Output the (X, Y) coordinate of the center of the cell containing the given text.  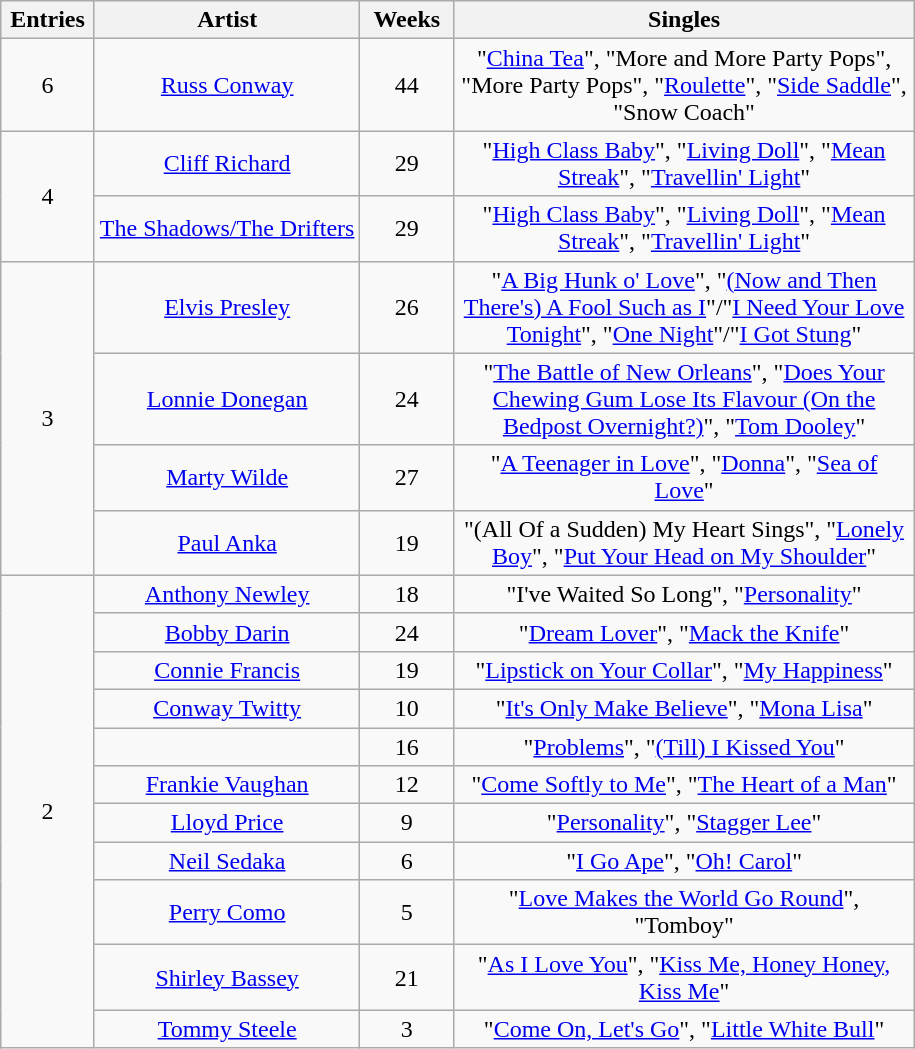
"As I Love You", "Kiss Me, Honey Honey, Kiss Me" (684, 978)
26 (407, 307)
Cliff Richard (227, 164)
Lloyd Price (227, 823)
"Personality", "Stagger Lee" (684, 823)
"The Battle of New Orleans", "Does Your Chewing Gum Lose Its Flavour (On the Bedpost Overnight?)", "Tom Dooley" (684, 399)
"China Tea", "More and More Party Pops", "More Party Pops", "Roulette", "Side Saddle", "Snow Coach" (684, 85)
Russ Conway (227, 85)
"Dream Lover", "Mack the Knife" (684, 632)
Singles (684, 20)
44 (407, 85)
27 (407, 478)
"(All Of a Sudden) My Heart Sings", "Lonely Boy", "Put Your Head on My Shoulder" (684, 542)
Neil Sedaka (227, 861)
Bobby Darin (227, 632)
"Lipstick on Your Collar", "My Happiness" (684, 670)
21 (407, 978)
2 (48, 812)
18 (407, 594)
The Shadows/The Drifters (227, 228)
Marty Wilde (227, 478)
5 (407, 912)
"I Go Ape", "Oh! Carol" (684, 861)
Entries (48, 20)
"Come On, Let's Go", "Little White Bull" (684, 1029)
"It's Only Make Believe", "Mona Lisa" (684, 708)
"A Teenager in Love", "Donna", "Sea of Love" (684, 478)
Perry Como (227, 912)
Shirley Bassey (227, 978)
Paul Anka (227, 542)
Conway Twitty (227, 708)
Frankie Vaughan (227, 785)
"Love Makes the World Go Round", "Tomboy" (684, 912)
9 (407, 823)
4 (48, 196)
Weeks (407, 20)
Artist (227, 20)
Connie Francis (227, 670)
Elvis Presley (227, 307)
Lonnie Donegan (227, 399)
Tommy Steele (227, 1029)
12 (407, 785)
Anthony Newley (227, 594)
10 (407, 708)
16 (407, 747)
"Problems", "(Till) I Kissed You" (684, 747)
"I've Waited So Long", "Personality" (684, 594)
"A Big Hunk o' Love", "(Now and Then There's) A Fool Such as I"/"I Need Your Love Tonight", "One Night"/"I Got Stung" (684, 307)
"Come Softly to Me", "The Heart of a Man" (684, 785)
